For the text-containing cell, return its midpoint in [X, Y] coordinate format. 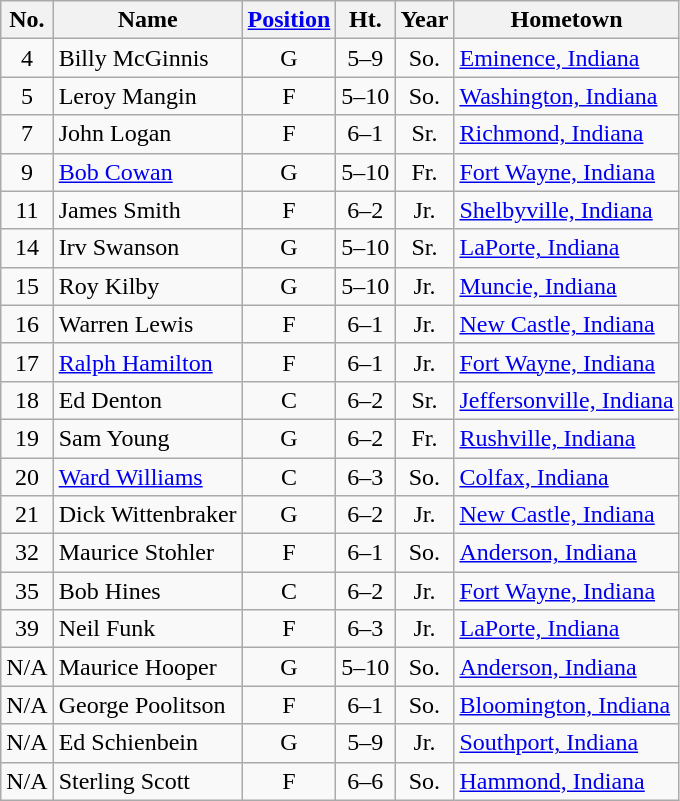
Neil Funk [148, 629]
21 [27, 515]
15 [27, 286]
Bloomington, Indiana [566, 705]
Southport, Indiana [566, 743]
Muncie, Indiana [566, 286]
Bob Cowan [148, 172]
Bob Hines [148, 591]
Ed Schienbein [148, 743]
4 [27, 58]
Irv Swanson [148, 248]
Ralph Hamilton [148, 362]
20 [27, 477]
7 [27, 134]
George Poolitson [148, 705]
14 [27, 248]
Richmond, Indiana [566, 134]
Washington, Indiana [566, 96]
Sterling Scott [148, 781]
Position [289, 20]
James Smith [148, 210]
39 [27, 629]
Name [148, 20]
Hometown [566, 20]
5 [27, 96]
Colfax, Indiana [566, 477]
Maurice Stohler [148, 553]
No. [27, 20]
Billy McGinnis [148, 58]
Rushville, Indiana [566, 438]
Ed Denton [148, 400]
18 [27, 400]
32 [27, 553]
Warren Lewis [148, 324]
Hammond, Indiana [566, 781]
19 [27, 438]
Year [424, 20]
Jeffersonville, Indiana [566, 400]
9 [27, 172]
16 [27, 324]
Maurice Hooper [148, 667]
6–6 [366, 781]
Eminence, Indiana [566, 58]
Leroy Mangin [148, 96]
John Logan [148, 134]
Sam Young [148, 438]
Shelbyville, Indiana [566, 210]
35 [27, 591]
17 [27, 362]
Ht. [366, 20]
Dick Wittenbraker [148, 515]
Roy Kilby [148, 286]
11 [27, 210]
Ward Williams [148, 477]
